Identify which cell holds the provided text, then report its (X, Y) central coordinate. 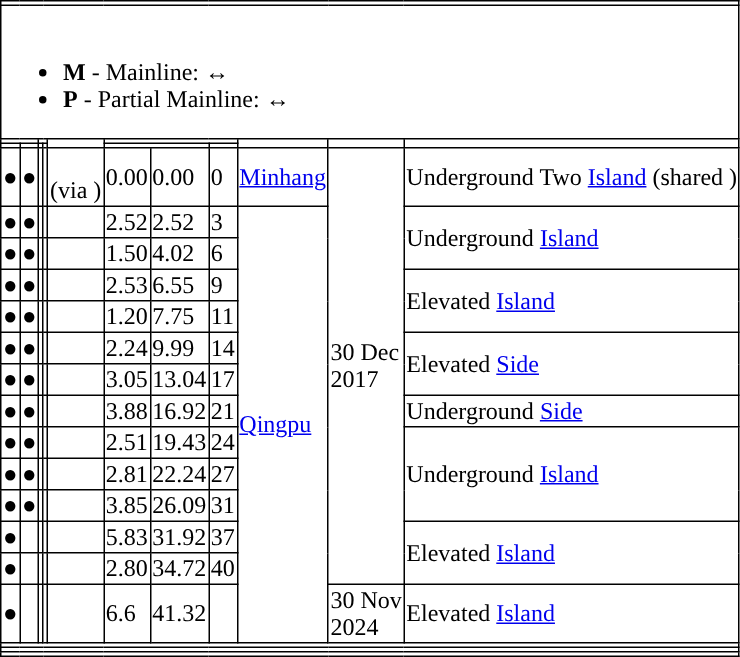
14 (223, 348)
2.81 (127, 474)
Elevated Side (572, 364)
31.92 (179, 537)
6.6 (127, 613)
30 Dec 2017 (366, 366)
11 (223, 317)
26.09 (179, 506)
Qingpu (282, 424)
41.32 (179, 613)
9 (223, 285)
Underground Two Island (shared ) (572, 177)
34.72 (179, 569)
17 (223, 380)
22.24 (179, 474)
0 (223, 177)
2.24 (127, 348)
16.92 (179, 411)
30 Nov2024 (366, 613)
21 (223, 411)
1.50 (127, 254)
37 (223, 537)
3 (223, 222)
(via ) (76, 177)
31 (223, 506)
19.43 (179, 443)
M - Mainline: ↔ P - Partial Mainline: ↔ (370, 72)
Underground Side (572, 411)
5.83 (127, 537)
1.20 (127, 317)
4.02 (179, 254)
24 (223, 443)
2.80 (127, 569)
2.53 (127, 285)
7.75 (179, 317)
2.51 (127, 443)
Minhang (282, 177)
6 (223, 254)
3.85 (127, 506)
13.04 (179, 380)
6.55 (179, 285)
9.99 (179, 348)
3.05 (127, 380)
40 (223, 569)
27 (223, 474)
3.88 (127, 411)
